For the text-containing cell, return its midpoint in [x, y] coordinate format. 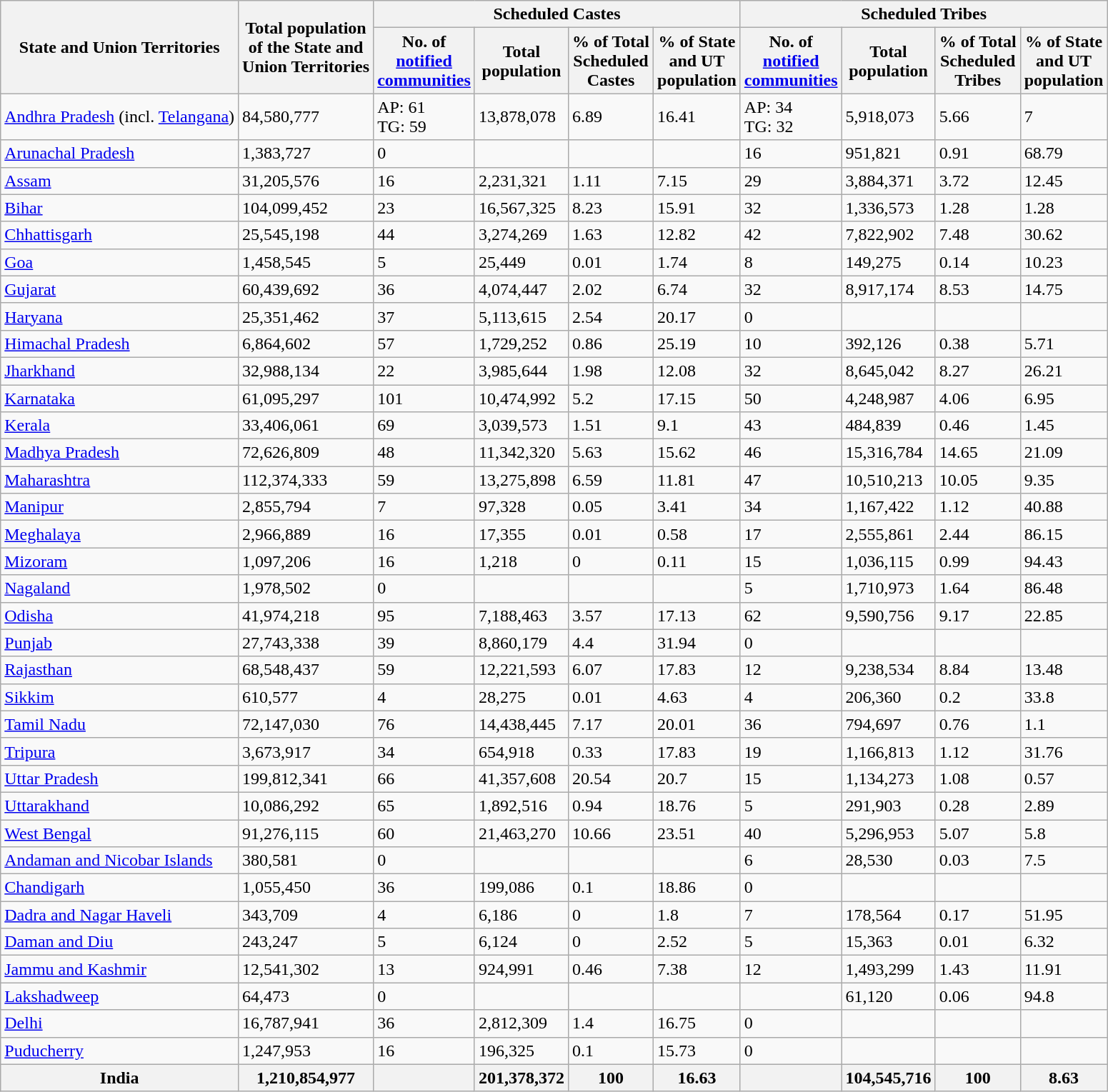
1.63 [610, 235]
11,342,320 [521, 453]
8,645,042 [889, 371]
5,113,615 [521, 316]
15.73 [697, 1051]
Scheduled Tribes [924, 14]
72,626,809 [306, 453]
1.1 [1064, 724]
104,545,716 [889, 1078]
0.2 [977, 697]
1,210,854,977 [306, 1078]
84,580,777 [306, 117]
104,099,452 [306, 208]
0.14 [977, 262]
66 [424, 778]
Andhra Pradesh (incl. Telangana) [120, 117]
11.91 [1064, 969]
61,120 [889, 996]
60,439,692 [306, 289]
21.09 [1064, 453]
1.74 [697, 262]
1.08 [977, 778]
392,126 [889, 344]
1,336,573 [889, 208]
9,590,756 [889, 616]
17,355 [521, 534]
1,055,450 [306, 888]
18.76 [697, 806]
India [120, 1078]
14.65 [977, 453]
Tripura [120, 751]
25.19 [697, 344]
33.8 [1064, 697]
39 [424, 643]
149,275 [889, 262]
20.7 [697, 778]
13,878,078 [521, 117]
6.95 [1064, 398]
21,463,270 [521, 833]
15.62 [697, 453]
6,864,602 [306, 344]
1,978,502 [306, 588]
4,074,447 [521, 289]
3.57 [610, 616]
5.07 [977, 833]
51.95 [1064, 915]
26.21 [1064, 371]
23.51 [697, 833]
13,275,898 [521, 480]
199,086 [521, 888]
1.43 [977, 969]
68.79 [1064, 154]
610,577 [306, 697]
16,567,325 [521, 208]
13.48 [1064, 670]
50 [791, 398]
8.27 [977, 371]
4,248,987 [889, 398]
Odisha [120, 616]
9.17 [977, 616]
7,822,902 [889, 235]
Karnataka [120, 398]
4.4 [610, 643]
8,860,179 [521, 643]
72,147,030 [306, 724]
12.45 [1064, 181]
Rajasthan [120, 670]
Kerala [120, 426]
199,812,341 [306, 778]
3,985,644 [521, 371]
17 [791, 534]
0.57 [1064, 778]
43 [791, 426]
4.06 [977, 398]
10.23 [1064, 262]
41,974,218 [306, 616]
14.75 [1064, 289]
% of TotalScheduledCastes [610, 61]
1.8 [697, 915]
94.8 [1064, 996]
380,581 [306, 861]
22.85 [1064, 616]
25,545,198 [306, 235]
28,530 [889, 861]
95 [424, 616]
8.53 [977, 289]
AP: 61TG: 59 [424, 117]
7.15 [697, 181]
Uttar Pradesh [120, 778]
69 [424, 426]
Puducherry [120, 1051]
2,966,889 [306, 534]
8 [791, 262]
206,360 [889, 697]
1,892,516 [521, 806]
0.17 [977, 915]
31.76 [1064, 751]
94.43 [1064, 561]
10.66 [610, 833]
16,787,941 [306, 1023]
112,374,333 [306, 480]
86.48 [1064, 588]
1.4 [610, 1023]
Uttarakhand [120, 806]
0.11 [697, 561]
65 [424, 806]
22 [424, 371]
40 [791, 833]
0.05 [610, 507]
5.71 [1064, 344]
State and Union Territories [120, 47]
62 [791, 616]
2.52 [697, 942]
7.48 [977, 235]
AP: 34TG: 32 [791, 117]
12.82 [697, 235]
Haryana [120, 316]
6.32 [1064, 942]
91,276,115 [306, 833]
8.23 [610, 208]
7.5 [1064, 861]
484,839 [889, 426]
42 [791, 235]
27,743,338 [306, 643]
West Bengal [120, 833]
1,710,973 [889, 588]
1,247,953 [306, 1051]
1,458,545 [306, 262]
16.63 [697, 1078]
10 [791, 344]
16.41 [697, 117]
3,039,573 [521, 426]
Manipur [120, 507]
41,357,608 [521, 778]
201,378,372 [521, 1078]
7.38 [697, 969]
6,186 [521, 915]
Goa [120, 262]
8.63 [1064, 1078]
10,474,992 [521, 398]
1,036,115 [889, 561]
44 [424, 235]
1,218 [521, 561]
0.99 [977, 561]
951,821 [889, 154]
2.89 [1064, 806]
9,238,534 [889, 670]
2,555,861 [889, 534]
7.17 [610, 724]
Meghalaya [120, 534]
1.98 [610, 371]
57 [424, 344]
343,709 [306, 915]
23 [424, 208]
19 [791, 751]
2.54 [610, 316]
Arunachal Pradesh [120, 154]
Punjab [120, 643]
31,205,576 [306, 181]
60 [424, 833]
1,729,252 [521, 344]
0.76 [977, 724]
16.75 [697, 1023]
3,884,371 [889, 181]
Madhya Pradesh [120, 453]
64,473 [306, 996]
5.63 [610, 453]
Total populationof the State andUnion Territories [306, 47]
13 [424, 969]
5.66 [977, 117]
28,275 [521, 697]
37 [424, 316]
291,903 [889, 806]
15,363 [889, 942]
6.07 [610, 670]
Gujarat [120, 289]
1.64 [977, 588]
0.06 [977, 996]
30.62 [1064, 235]
Tamil Nadu [120, 724]
2.02 [610, 289]
46 [791, 453]
Assam [120, 181]
Sikkim [120, 697]
9.1 [697, 426]
3,673,917 [306, 751]
20.01 [697, 724]
3,274,269 [521, 235]
5,296,953 [889, 833]
68,548,437 [306, 670]
0.91 [977, 154]
20.54 [610, 778]
0.33 [610, 751]
101 [424, 398]
5.2 [610, 398]
2,231,321 [521, 181]
7,188,463 [521, 616]
178,564 [889, 915]
Lakshadweep [120, 996]
18.86 [697, 888]
Scheduled Castes [557, 14]
Daman and Diu [120, 942]
924,991 [521, 969]
Mizoram [120, 561]
17.15 [697, 398]
76 [424, 724]
0.28 [977, 806]
6,124 [521, 942]
20.17 [697, 316]
0.86 [610, 344]
Nagaland [120, 588]
Chhattisgarh [120, 235]
10,510,213 [889, 480]
2.44 [977, 534]
654,918 [521, 751]
1,383,727 [306, 154]
0.58 [697, 534]
Delhi [120, 1023]
32,988,134 [306, 371]
8,917,174 [889, 289]
794,697 [889, 724]
196,325 [521, 1051]
15,316,784 [889, 453]
3.41 [697, 507]
4.63 [697, 697]
61,095,297 [306, 398]
29 [791, 181]
17.13 [697, 616]
Jharkhand [120, 371]
1.45 [1064, 426]
15.91 [697, 208]
5,918,073 [889, 117]
Andaman and Nicobar Islands [120, 861]
Bihar [120, 208]
Jammu and Kashmir [120, 969]
0.38 [977, 344]
1,097,206 [306, 561]
6.59 [610, 480]
47 [791, 480]
3.72 [977, 181]
Dadra and Nagar Haveli [120, 915]
25,449 [521, 262]
9.35 [1064, 480]
8.84 [977, 670]
10,086,292 [306, 806]
25,351,462 [306, 316]
2,855,794 [306, 507]
1.51 [610, 426]
48 [424, 453]
1,493,299 [889, 969]
33,406,061 [306, 426]
12,221,593 [521, 670]
40.88 [1064, 507]
Chandigarh [120, 888]
10.05 [977, 480]
14,438,445 [521, 724]
Himachal Pradesh [120, 344]
11.81 [697, 480]
0.03 [977, 861]
2,812,309 [521, 1023]
1,166,813 [889, 751]
1.11 [610, 181]
1,134,273 [889, 778]
6 [791, 861]
5.8 [1064, 833]
0.94 [610, 806]
12,541,302 [306, 969]
Maharashtra [120, 480]
12.08 [697, 371]
86.15 [1064, 534]
243,247 [306, 942]
% of TotalScheduledTribes [977, 61]
31.94 [697, 643]
1,167,422 [889, 507]
97,328 [521, 507]
6.89 [610, 117]
6.74 [697, 289]
